Capture the cell that displays the provided text and extract its (x, y) central coordinate. 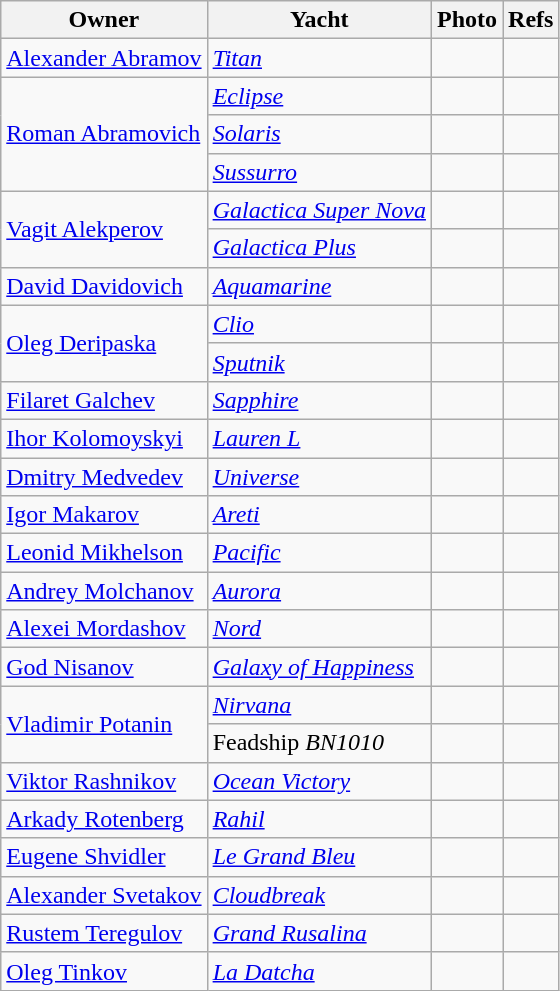
Nirvana (319, 705)
Alexander Abramov (104, 58)
Eclipse (319, 96)
Galactica Plus (319, 248)
Clio (319, 324)
Rahil (319, 819)
Igor Makarov (104, 515)
Nord (319, 629)
Galactica Super Nova (319, 210)
Grand Rusalina (319, 933)
Lauren L (319, 438)
Oleg Tinkov (104, 971)
Cloudbreak (319, 895)
Oleg Deripaska (104, 343)
Sussurro (319, 172)
Titan (319, 58)
Rustem Teregulov (104, 933)
Sapphire (319, 400)
Vagit Alekperov (104, 229)
Aquamarine (319, 286)
David Davidovich (104, 286)
Ocean Victory (319, 781)
Filaret Galchev (104, 400)
God Nisanov (104, 667)
La Datcha (319, 971)
Andrey Molchanov (104, 591)
Arkady Rotenberg (104, 819)
Areti (319, 515)
Dmitry Medvedev (104, 477)
Owner (104, 20)
Yacht (319, 20)
Ihor Kolomoyskyi (104, 438)
Universe (319, 477)
Le Grand Bleu (319, 857)
Galaxy of Happiness (319, 667)
Feadship BN1010 (319, 743)
Aurora (319, 591)
Leonid Mikhelson (104, 553)
Roman Abramovich (104, 134)
Solaris (319, 134)
Pacific (319, 553)
Sputnik (319, 362)
Alexei Mordashov (104, 629)
Viktor Rashnikov (104, 781)
Photo (466, 20)
Eugene Shvidler (104, 857)
Alexander Svetakov (104, 895)
Refs (531, 20)
Vladimir Potanin (104, 724)
